Pinpoint the cell where the given text exists, returning its (x, y) midpoint coordinate. 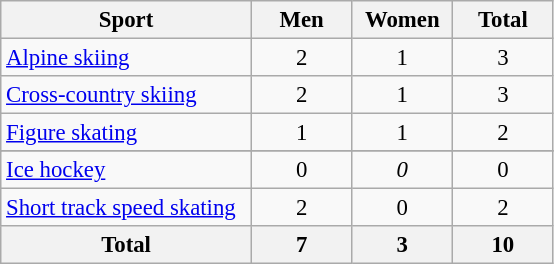
Cross-country skiing (126, 95)
Men (302, 20)
Sport (126, 20)
Alpine skiing (126, 58)
Women (402, 20)
Short track speed skating (126, 208)
10 (504, 245)
7 (302, 245)
Figure skating (126, 133)
Ice hockey (126, 170)
